For the text-containing cell, return its midpoint in [X, Y] coordinate format. 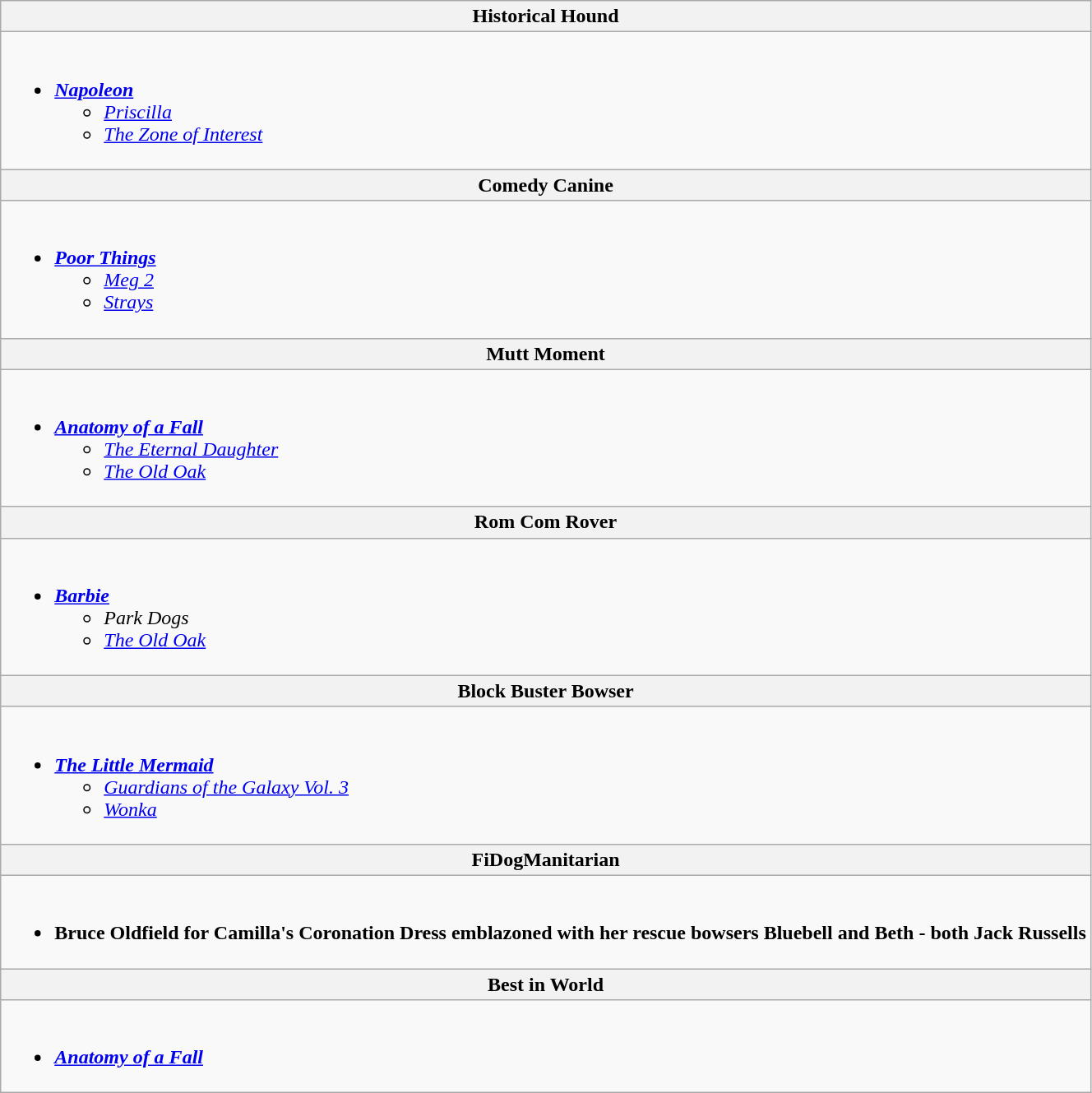
Poor ThingsMeg 2Strays [546, 270]
Anatomy of a Fall [546, 1046]
The Little MermaidGuardians of the Galaxy Vol. 3Wonka [546, 775]
Mutt Moment [546, 354]
Anatomy of a FallThe Eternal DaughterThe Old Oak [546, 438]
Block Buster Bowser [546, 691]
Historical Hound [546, 16]
Bruce Oldfield for Camilla's Coronation Dress emblazoned with her rescue bowsers Bluebell and Beth - both Jack Russells [546, 921]
NapoleonPriscillaThe Zone of Interest [546, 100]
Comedy Canine [546, 185]
Best in World [546, 984]
BarbiePark DogsThe Old Oak [546, 607]
Rom Com Rover [546, 522]
FiDogManitarian [546, 859]
